Return the (X, Y) coordinate for the center point of the cell that contains the specified text.  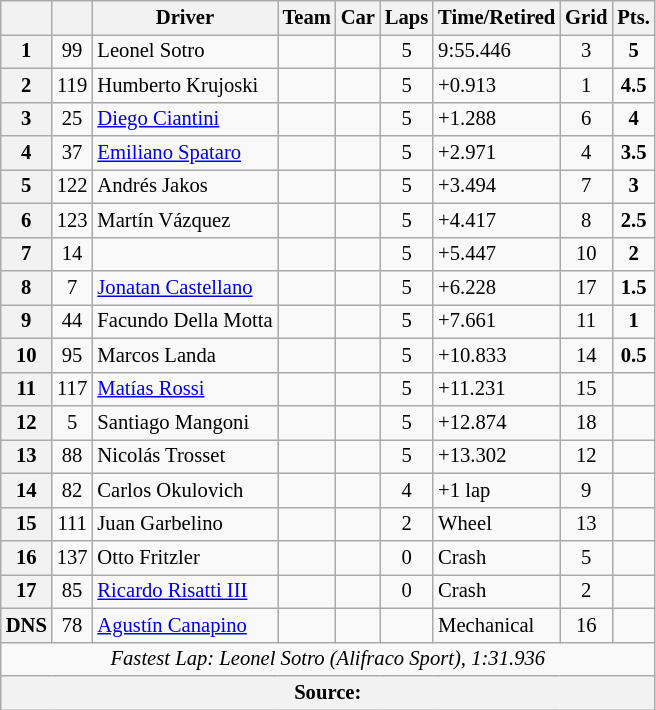
37 (72, 153)
DNS (26, 625)
3.5 (633, 153)
119 (72, 85)
85 (72, 591)
Otto Fritzler (184, 557)
Matías Rossi (184, 389)
+11.231 (496, 389)
Ricardo Risatti III (184, 591)
Driver (184, 17)
Source: (328, 693)
25 (72, 119)
Leonel Sotro (184, 51)
Agustín Canapino (184, 625)
Mechanical (496, 625)
4.5 (633, 85)
Martín Vázquez (184, 220)
Jonatan Castellano (184, 287)
+10.833 (496, 355)
Carlos Okulovich (184, 490)
88 (72, 456)
Time/Retired (496, 17)
+12.874 (496, 423)
0.5 (633, 355)
Fastest Lap: Leonel Sotro (Alifraco Sport), 1:31.936 (328, 659)
9:55.446 (496, 51)
137 (72, 557)
Laps (406, 17)
111 (72, 524)
+4.417 (496, 220)
123 (72, 220)
95 (72, 355)
Emiliano Spataro (184, 153)
1.5 (633, 287)
Humberto Krujoski (184, 85)
99 (72, 51)
+3.494 (496, 186)
82 (72, 490)
Grid (586, 17)
2.5 (633, 220)
44 (72, 321)
+0.913 (496, 85)
+7.661 (496, 321)
+5.447 (496, 254)
Wheel (496, 524)
+1 lap (496, 490)
+2.971 (496, 153)
117 (72, 389)
Santiago Mangoni (184, 423)
122 (72, 186)
Team (307, 17)
Car (358, 17)
78 (72, 625)
Andrés Jakos (184, 186)
Pts. (633, 17)
+1.288 (496, 119)
+6.228 (496, 287)
18 (586, 423)
Marcos Landa (184, 355)
Diego Ciantini (184, 119)
Nicolás Trosset (184, 456)
+13.302 (496, 456)
Facundo Della Motta (184, 321)
Juan Garbelino (184, 524)
